Return (x, y) of the center of cell containing provided text 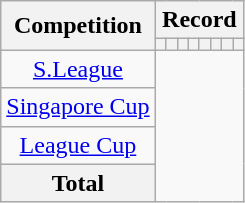
Singapore Cup (78, 107)
Record (199, 20)
Total (78, 183)
League Cup (78, 145)
Competition (78, 26)
S.League (78, 69)
